From the cell containing the given text, extract its center point as (x, y) coordinate. 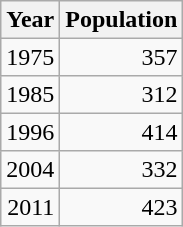
Population (122, 20)
2011 (30, 206)
312 (122, 94)
1975 (30, 56)
1985 (30, 94)
Year (30, 20)
2004 (30, 170)
332 (122, 170)
423 (122, 206)
1996 (30, 132)
414 (122, 132)
357 (122, 56)
